Locate the cell with the specified text and output its (x, y) center coordinate. 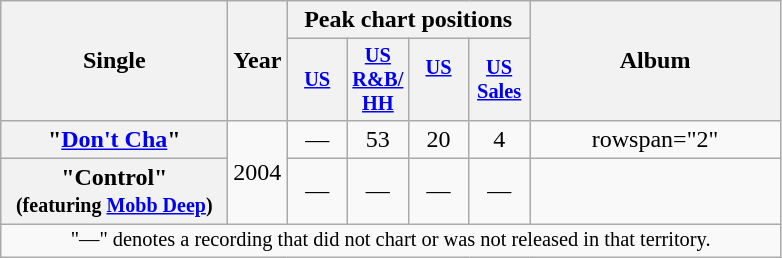
USR&B/HH (378, 80)
"Don't Cha" (114, 139)
2004 (258, 172)
Peak chart positions (408, 20)
20 (438, 139)
Single (114, 61)
USSales (500, 80)
rowspan="2" (656, 139)
4 (500, 139)
53 (378, 139)
"—" denotes a recording that did not chart or was not released in that territory. (391, 241)
Year (258, 61)
"Control"(featuring Mobb Deep) (114, 192)
Album (656, 61)
